Return (X, Y) of the center of cell containing provided text 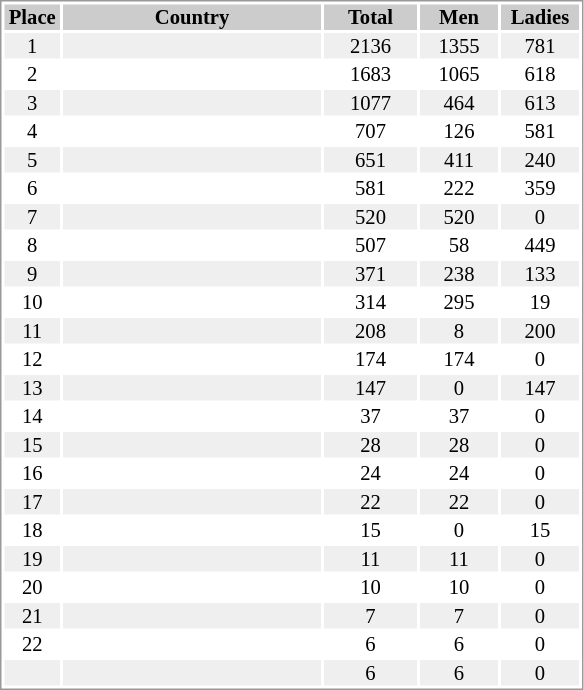
1 (32, 46)
5 (32, 160)
200 (540, 331)
Men (459, 17)
208 (370, 331)
314 (370, 303)
20 (32, 587)
1683 (370, 75)
240 (540, 160)
1355 (459, 46)
651 (370, 160)
Ladies (540, 17)
21 (32, 616)
3 (32, 103)
17 (32, 502)
371 (370, 274)
295 (459, 303)
Place (32, 17)
507 (370, 245)
18 (32, 531)
58 (459, 245)
13 (32, 388)
14 (32, 417)
9 (32, 274)
464 (459, 103)
1065 (459, 75)
238 (459, 274)
2 (32, 75)
613 (540, 103)
1077 (370, 103)
133 (540, 274)
Total (370, 17)
618 (540, 75)
16 (32, 473)
Country (192, 17)
12 (32, 359)
411 (459, 160)
222 (459, 189)
359 (540, 189)
126 (459, 131)
449 (540, 245)
781 (540, 46)
4 (32, 131)
2136 (370, 46)
707 (370, 131)
